From the cell containing the given text, extract its center point as (x, y) coordinate. 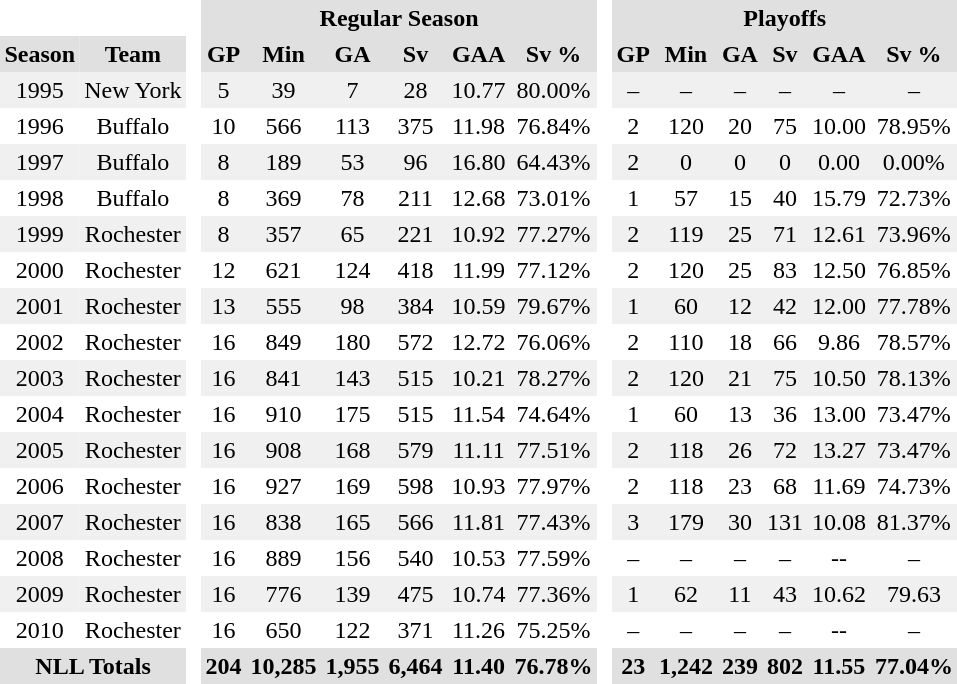
113 (352, 126)
40 (784, 198)
1998 (40, 198)
139 (352, 594)
76.78% (554, 666)
11.99 (478, 270)
2004 (40, 414)
10.92 (478, 234)
418 (416, 270)
15.79 (838, 198)
168 (352, 450)
143 (352, 378)
475 (416, 594)
10,285 (284, 666)
81.37% (914, 522)
179 (686, 522)
2008 (40, 558)
77.12% (554, 270)
124 (352, 270)
927 (284, 486)
Season (40, 54)
7 (352, 90)
12.00 (838, 306)
375 (416, 126)
169 (352, 486)
75.25% (554, 630)
11.54 (478, 414)
10.77 (478, 90)
621 (284, 270)
849 (284, 342)
0.00 (838, 162)
77.27% (554, 234)
57 (686, 198)
110 (686, 342)
572 (416, 342)
10.59 (478, 306)
0.00% (914, 162)
2002 (40, 342)
77.43% (554, 522)
1996 (40, 126)
74.73% (914, 486)
10.53 (478, 558)
Regular Season (399, 18)
579 (416, 450)
New York (133, 90)
79.67% (554, 306)
20 (740, 126)
371 (416, 630)
11.11 (478, 450)
71 (784, 234)
78.57% (914, 342)
11.69 (838, 486)
2007 (40, 522)
384 (416, 306)
11.98 (478, 126)
2001 (40, 306)
189 (284, 162)
540 (416, 558)
11.26 (478, 630)
77.51% (554, 450)
2006 (40, 486)
131 (784, 522)
2000 (40, 270)
6,464 (416, 666)
175 (352, 414)
12.61 (838, 234)
841 (284, 378)
10.93 (478, 486)
13.27 (838, 450)
10.21 (478, 378)
72 (784, 450)
66 (784, 342)
83 (784, 270)
12.72 (478, 342)
10.08 (838, 522)
78.27% (554, 378)
838 (284, 522)
16.80 (478, 162)
78.95% (914, 126)
10.50 (838, 378)
76.85% (914, 270)
28 (416, 90)
43 (784, 594)
76.84% (554, 126)
77.59% (554, 558)
10.62 (838, 594)
221 (416, 234)
36 (784, 414)
2003 (40, 378)
802 (784, 666)
62 (686, 594)
73.96% (914, 234)
80.00% (554, 90)
1997 (40, 162)
10.74 (478, 594)
98 (352, 306)
3 (633, 522)
910 (284, 414)
77.04% (914, 666)
11.81 (478, 522)
2005 (40, 450)
78 (352, 198)
30 (740, 522)
165 (352, 522)
42 (784, 306)
1,955 (352, 666)
10.00 (838, 126)
Team (133, 54)
13.00 (838, 414)
650 (284, 630)
79.63 (914, 594)
26 (740, 450)
2009 (40, 594)
18 (740, 342)
96 (416, 162)
1995 (40, 90)
122 (352, 630)
1,242 (686, 666)
11.40 (478, 666)
889 (284, 558)
77.97% (554, 486)
65 (352, 234)
64.43% (554, 162)
68 (784, 486)
72.73% (914, 198)
74.64% (554, 414)
21 (740, 378)
73.01% (554, 198)
NLL Totals (93, 666)
156 (352, 558)
598 (416, 486)
12.68 (478, 198)
555 (284, 306)
211 (416, 198)
2010 (40, 630)
776 (284, 594)
119 (686, 234)
204 (224, 666)
77.36% (554, 594)
15 (740, 198)
5 (224, 90)
53 (352, 162)
1999 (40, 234)
239 (740, 666)
78.13% (914, 378)
12.50 (838, 270)
39 (284, 90)
76.06% (554, 342)
77.78% (914, 306)
369 (284, 198)
180 (352, 342)
9.86 (838, 342)
Playoffs (784, 18)
11 (740, 594)
11.55 (838, 666)
908 (284, 450)
10 (224, 126)
357 (284, 234)
